Detect which cell encompasses the target text, then output its (x, y) center coordinate. 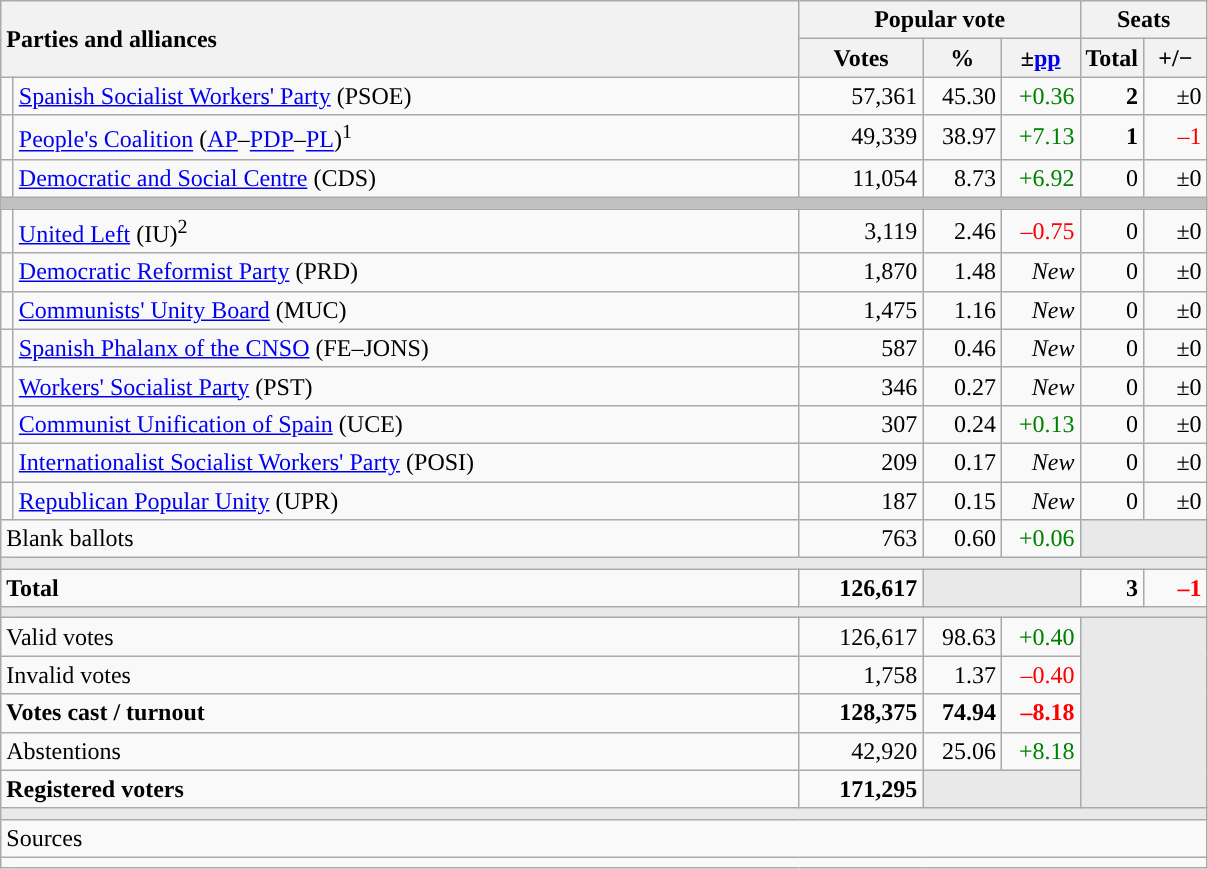
307 (861, 424)
171,295 (861, 789)
98.63 (962, 637)
1,870 (861, 272)
Workers' Socialist Party (PST) (406, 386)
Abstentions (400, 751)
+8.18 (1040, 751)
2 (1112, 96)
8.73 (962, 178)
Parties and alliances (400, 39)
Popular vote (940, 20)
Spanish Socialist Workers' Party (PSOE) (406, 96)
Registered voters (400, 789)
1.16 (962, 310)
3 (1112, 588)
Communists' Unity Board (MUC) (406, 310)
+/− (1176, 58)
Valid votes (400, 637)
0.60 (962, 539)
Blank ballots (400, 539)
1.37 (962, 675)
0.17 (962, 462)
3,119 (861, 232)
209 (861, 462)
74.94 (962, 713)
Votes (861, 58)
Democratic and Social Centre (CDS) (406, 178)
587 (861, 348)
1 (1112, 138)
±pp (1040, 58)
0.15 (962, 501)
United Left (IU)2 (406, 232)
763 (861, 539)
% (962, 58)
Republican Popular Unity (UPR) (406, 501)
Seats (1144, 20)
+0.40 (1040, 637)
–8.18 (1040, 713)
Spanish Phalanx of the CNSO (FE–JONS) (406, 348)
1,758 (861, 675)
11,054 (861, 178)
Internationalist Socialist Workers' Party (POSI) (406, 462)
42,920 (861, 751)
+0.13 (1040, 424)
Invalid votes (400, 675)
+0.36 (1040, 96)
0.24 (962, 424)
2.46 (962, 232)
1.48 (962, 272)
+0.06 (1040, 539)
0.46 (962, 348)
People's Coalition (AP–PDP–PL)1 (406, 138)
Communist Unification of Spain (UCE) (406, 424)
49,339 (861, 138)
346 (861, 386)
–0.40 (1040, 675)
45.30 (962, 96)
25.06 (962, 751)
1,475 (861, 310)
Sources (604, 838)
128,375 (861, 713)
+7.13 (1040, 138)
Votes cast / turnout (400, 713)
38.97 (962, 138)
0.27 (962, 386)
+6.92 (1040, 178)
57,361 (861, 96)
–0.75 (1040, 232)
Democratic Reformist Party (PRD) (406, 272)
187 (861, 501)
